Scan for the cell matching the given text and deliver its [X, Y] coordinate at center. 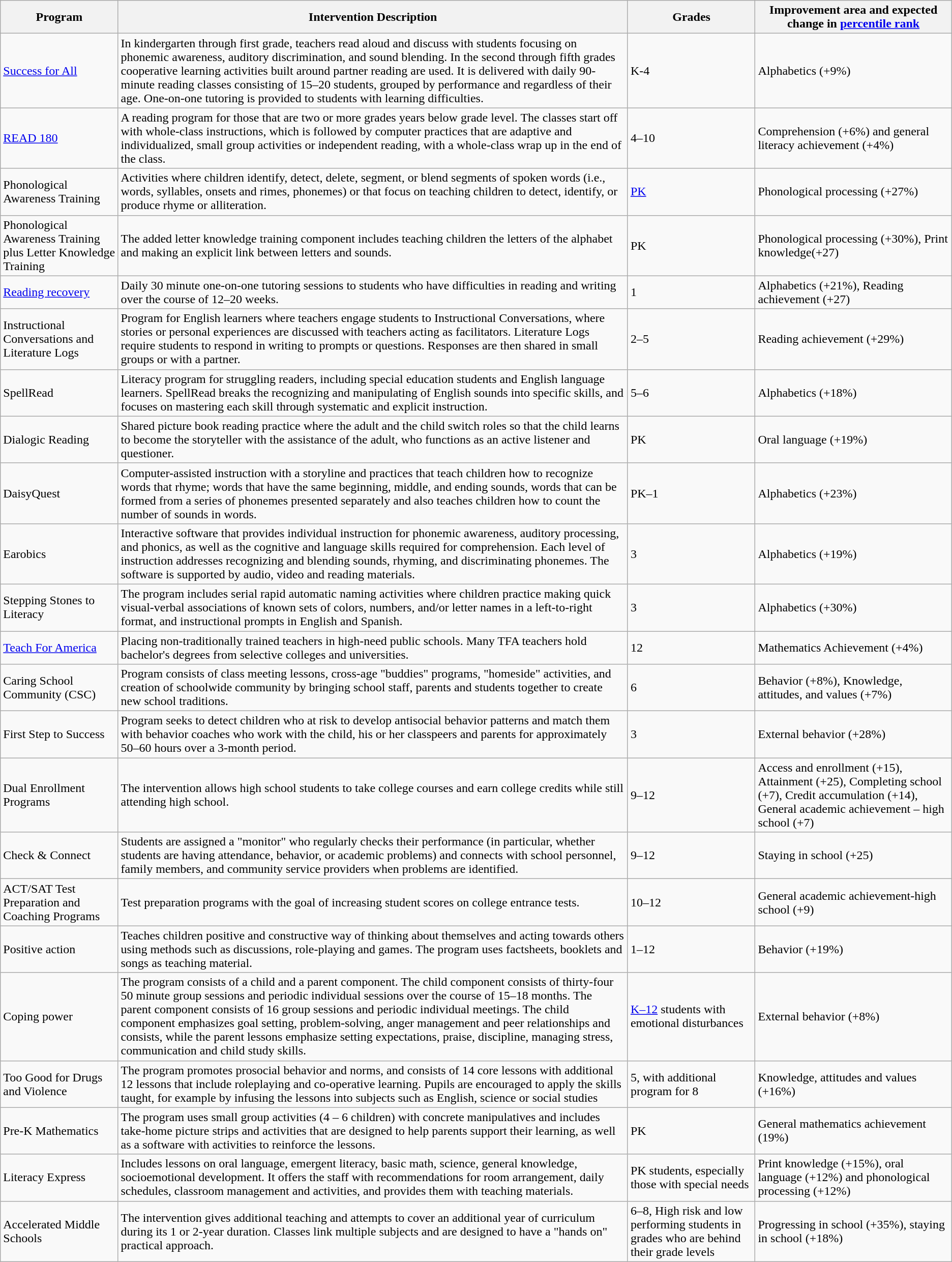
6 [691, 688]
Alphabetics (+9%) [853, 71]
1 [691, 292]
2–5 [691, 339]
5, with additional program for 8 [691, 1084]
Phonological processing (+30%), Print knowledge(+27) [853, 245]
Alphabetics (+23%) [853, 493]
Access and enrollment (+15), Attainment (+25), Completing school (+7), Credit accumulation (+14), General academic achievement – high school (+7) [853, 795]
Literacy Express [59, 1178]
Stepping Stones to Literacy [59, 607]
SpellRead [59, 393]
Accelerated Middle Schools [59, 1231]
Alphabetics (+30%) [853, 607]
4–10 [691, 138]
Staying in school (+25) [853, 856]
Coping power [59, 1016]
Too Good for Drugs and Violence [59, 1084]
Teach For America [59, 647]
Behavior (+19%) [853, 949]
Test preparation programs with the goal of increasing student scores on college entrance tests. [373, 902]
Alphabetics (+18%) [853, 393]
General academic achievement-high school (+9) [853, 902]
The intervention allows high school students to take college courses and earn college credits while still attending high school. [373, 795]
DaisyQuest [59, 493]
Caring School Community (CSC) [59, 688]
First Step to Success [59, 735]
ACT/SAT Test Preparation and Coaching Programs [59, 902]
Improvement area and expected change in percentile rank [853, 17]
READ 180 [59, 138]
Progressing in school (+35%), staying in school (+18%) [853, 1231]
K–12 students with emotional disturbances [691, 1016]
Reading recovery [59, 292]
Knowledge, attitudes and values (+16%) [853, 1084]
Behavior (+8%), Knowledge, attitudes, and values (+7%) [853, 688]
Reading achievement (+29%) [853, 339]
Positive action [59, 949]
Dual Enrollment Programs [59, 795]
1–12 [691, 949]
Check & Connect [59, 856]
K-4 [691, 71]
Print knowledge (+15%), oral language (+12%) and phonological processing (+12%) [853, 1178]
Phonological Awareness Training plus Letter Knowledge Training [59, 245]
Mathematics Achievement (+4%) [853, 647]
Alphabetics (+19%) [853, 553]
Phonological Awareness Training [59, 192]
Oral language (+19%) [853, 439]
Pre-K Mathematics [59, 1131]
Dialogic Reading [59, 439]
General mathematics achievement (19%) [853, 1131]
Daily 30 minute one-on-one tutoring sessions to students who have difficulties in reading and writing over the course of 12–20 weeks. [373, 292]
Intervention Description [373, 17]
Success for All [59, 71]
6–8, High risk and low performing students in grades who are behind their grade levels [691, 1231]
5–6 [691, 393]
Alphabetics (+21%), Reading achievement (+27) [853, 292]
Instructional Conversations and Literature Logs [59, 339]
10–12 [691, 902]
External behavior (+28%) [853, 735]
External behavior (+8%) [853, 1016]
Earobics [59, 553]
PK students, especially those with special needs [691, 1178]
PK–1 [691, 493]
12 [691, 647]
Phonological processing (+27%) [853, 192]
Grades [691, 17]
Program [59, 17]
Comprehension (+6%) and general literacy achievement (+4%) [853, 138]
